For the text-containing cell, return its midpoint in [X, Y] coordinate format. 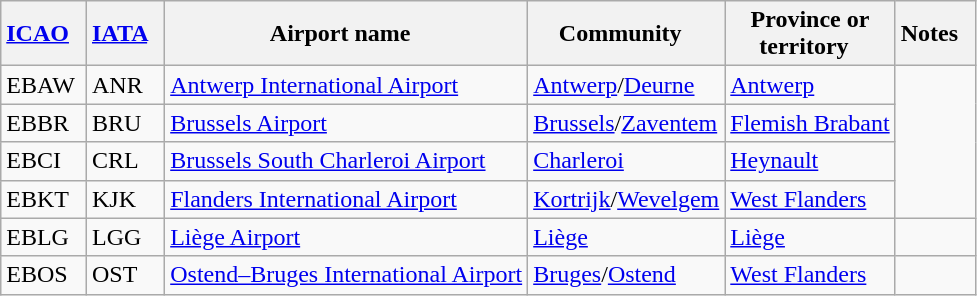
EBKT [44, 199]
Notes [935, 34]
Ostend–Bruges International Airport [346, 275]
EBCI [44, 161]
Liège Airport [346, 237]
Province orterritory [810, 34]
Kortrijk/Wevelgem [626, 199]
Antwerp International Airport [346, 85]
EBLG [44, 237]
Flemish Brabant [810, 123]
KJK [125, 199]
Flanders International Airport [346, 199]
IATA [125, 34]
Airport name [346, 34]
Charleroi [626, 161]
Bruges/Ostend [626, 275]
Community [626, 34]
CRL [125, 161]
EBOS [44, 275]
OST [125, 275]
ICAO [44, 34]
Heynault [810, 161]
EBAW [44, 85]
Brussels/Zaventem [626, 123]
ANR [125, 85]
Brussels Airport [346, 123]
BRU [125, 123]
Brussels South Charleroi Airport [346, 161]
EBBR [44, 123]
LGG [125, 237]
Antwerp [810, 85]
Antwerp/Deurne [626, 85]
